Scan for the cell matching the given text and deliver its (x, y) coordinate at center. 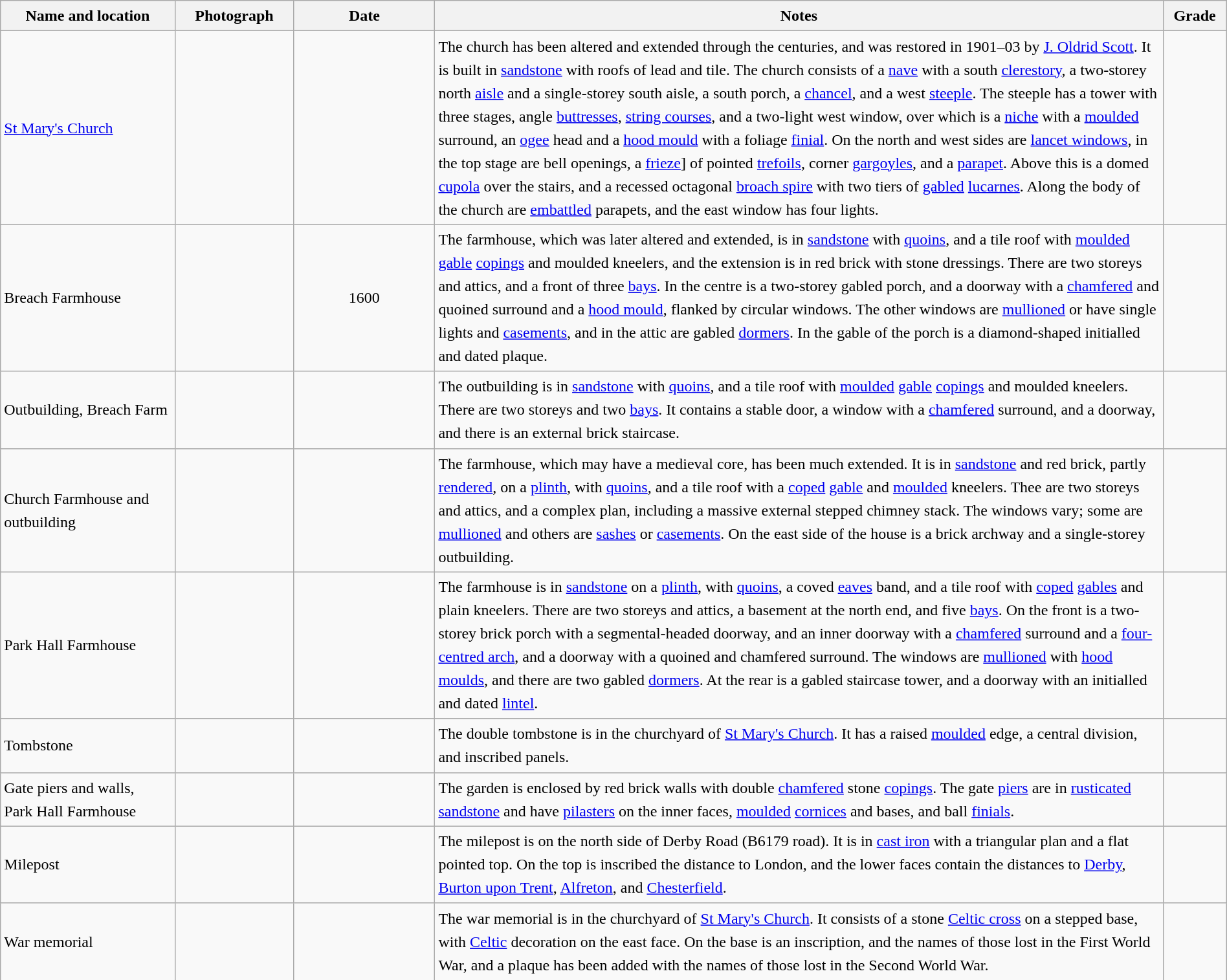
1600 (364, 298)
War memorial (88, 942)
Breach Farmhouse (88, 298)
Grade (1195, 16)
Name and location (88, 16)
Church Farmhouse and outbuilding (88, 510)
Park Hall Farmhouse (88, 646)
Photograph (234, 16)
Date (364, 16)
Outbuilding, Breach Farm (88, 410)
Notes (799, 16)
St Mary's Church (88, 128)
The double tombstone is in the churchyard of St Mary's Church. It has a raised moulded edge, a central division, and inscribed panels. (799, 745)
Milepost (88, 864)
Tombstone (88, 745)
Gate piers and walls, Park Hall Farmhouse (88, 800)
